Search for the cell housing the specified text and yield its [x, y] center coordinate. 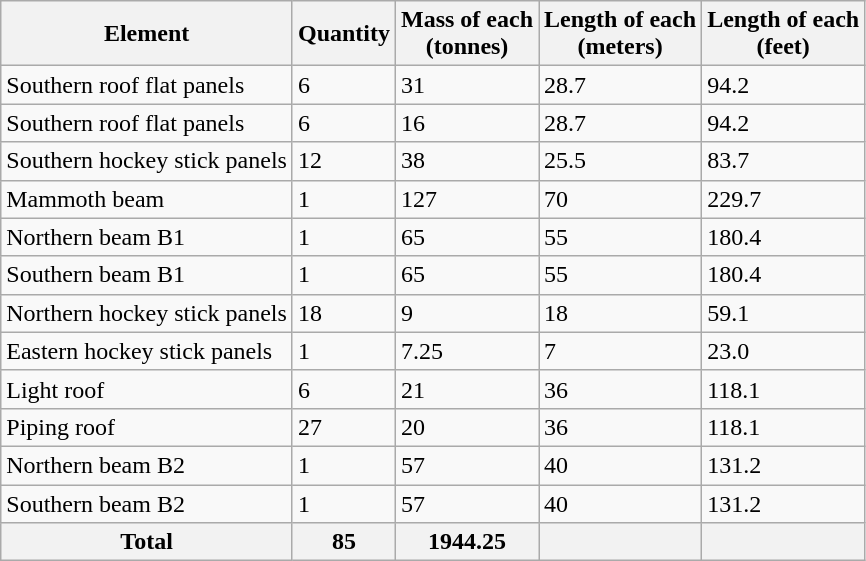
21 [468, 389]
Northern hockey stick panels [147, 313]
Piping roof [147, 427]
16 [468, 123]
9 [468, 313]
Southern beam B1 [147, 275]
Eastern hockey stick panels [147, 351]
Mammoth beam [147, 199]
70 [620, 199]
127 [468, 199]
7 [620, 351]
Southern beam B2 [147, 503]
59.1 [784, 313]
20 [468, 427]
25.5 [620, 161]
38 [468, 161]
85 [344, 542]
Quantity [344, 34]
31 [468, 85]
Light roof [147, 389]
27 [344, 427]
Southern hockey stick panels [147, 161]
83.7 [784, 161]
23.0 [784, 351]
1944.25 [468, 542]
229.7 [784, 199]
Northern beam B2 [147, 465]
Mass of each(tonnes) [468, 34]
Length of each(feet) [784, 34]
7.25 [468, 351]
Total [147, 542]
12 [344, 161]
Element [147, 34]
Length of each(meters) [620, 34]
Northern beam B1 [147, 237]
